Extract the [X, Y] coordinate from the center of the cell holding the provided text.  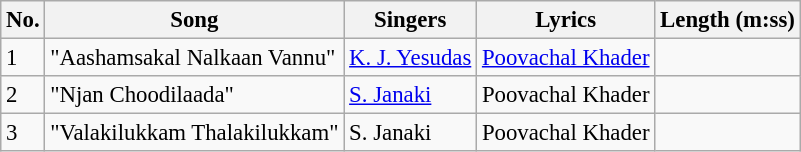
No. [23, 20]
Lyrics [566, 20]
Song [194, 20]
1 [23, 58]
3 [23, 133]
"Njan Choodilaada" [194, 95]
Length (m:ss) [728, 20]
2 [23, 95]
"Valakilukkam Thalakilukkam" [194, 133]
K. J. Yesudas [410, 58]
"Aashamsakal Nalkaan Vannu" [194, 58]
Singers [410, 20]
